Identify which cell holds the provided text, then report its [x, y] central coordinate. 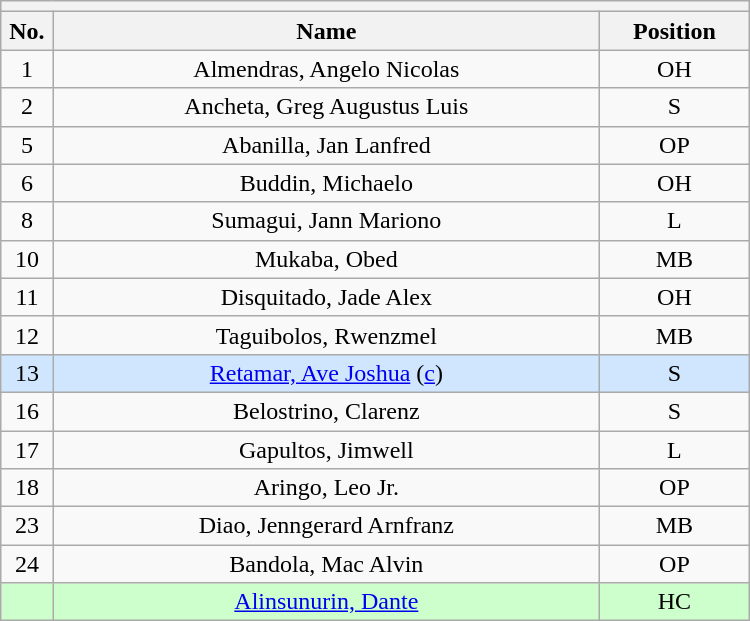
12 [27, 335]
10 [27, 259]
16 [27, 411]
Belostrino, Clarenz [326, 411]
Sumagui, Jann Mariono [326, 221]
Diao, Jenngerard Arnfranz [326, 526]
Position [675, 31]
Disquitado, Jade Alex [326, 297]
Retamar, Ave Joshua (c) [326, 373]
Almendras, Angelo Nicolas [326, 69]
Ancheta, Greg Augustus Luis [326, 107]
24 [27, 564]
Mukaba, Obed [326, 259]
2 [27, 107]
13 [27, 373]
Alinsunurin, Dante [326, 602]
Taguibolos, Rwenzmel [326, 335]
No. [27, 31]
11 [27, 297]
Name [326, 31]
Abanilla, Jan Lanfred [326, 145]
Gapultos, Jimwell [326, 449]
18 [27, 488]
HC [675, 602]
Aringo, Leo Jr. [326, 488]
5 [27, 145]
6 [27, 183]
Bandola, Mac Alvin [326, 564]
23 [27, 526]
17 [27, 449]
8 [27, 221]
1 [27, 69]
Buddin, Michaelo [326, 183]
